Detect which cell encompasses the target text, then output its (X, Y) center coordinate. 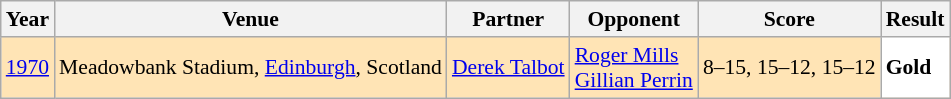
Year (28, 19)
1970 (28, 68)
Derek Talbot (508, 68)
Gold (916, 68)
Meadowbank Stadium, Edinburgh, Scotland (250, 68)
Result (916, 19)
Score (790, 19)
Opponent (634, 19)
8–15, 15–12, 15–12 (790, 68)
Partner (508, 19)
Venue (250, 19)
Roger Mills Gillian Perrin (634, 68)
